From the cell containing the given text, extract its center point as (X, Y) coordinate. 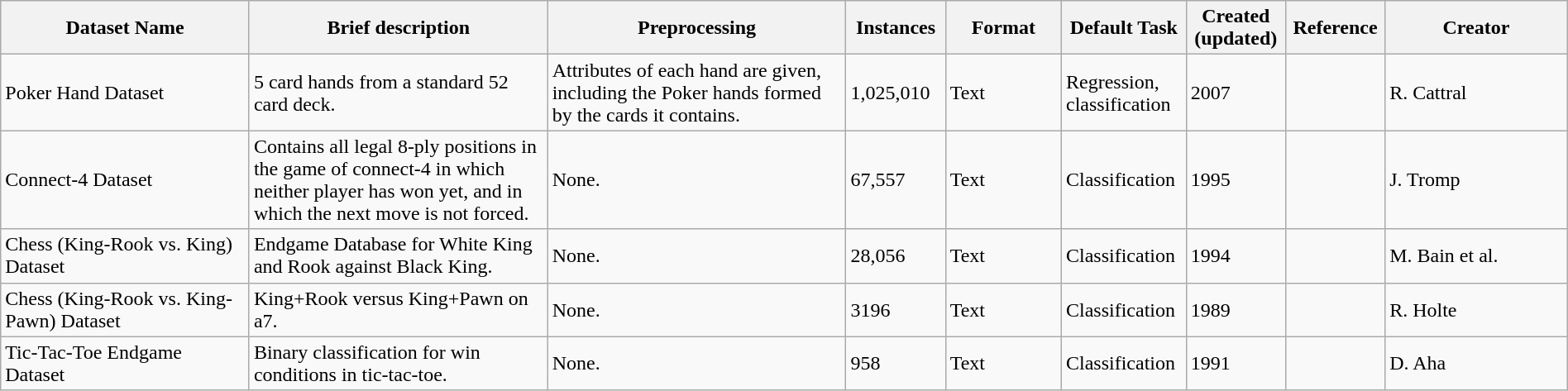
2007 (1236, 93)
King+Rook versus King+Pawn on a7. (399, 309)
Binary classification for win conditions in tic-tac-toe. (399, 364)
R. Cattral (1477, 93)
Regression, classification (1123, 93)
Tic-Tac-Toe Endgame Dataset (126, 364)
1,025,010 (896, 93)
Format (1003, 28)
M. Bain et al. (1477, 256)
Chess (King-Rook vs. King-Pawn) Dataset (126, 309)
Chess (King-Rook vs. King) Dataset (126, 256)
Default Task (1123, 28)
Connect-4 Dataset (126, 180)
Reference (1335, 28)
Dataset Name (126, 28)
Preprocessing (696, 28)
958 (896, 364)
1989 (1236, 309)
Instances (896, 28)
5 card hands from a standard 52 card deck. (399, 93)
67,557 (896, 180)
3196 (896, 309)
Brief description (399, 28)
Creator (1477, 28)
1994 (1236, 256)
Endgame Database for White King and Rook against Black King. (399, 256)
D. Aha (1477, 364)
Contains all legal 8-ply positions in the game of connect-4 in which neither player has won yet, and in which the next move is not forced. (399, 180)
Created (updated) (1236, 28)
1995 (1236, 180)
Poker Hand Dataset (126, 93)
28,056 (896, 256)
1991 (1236, 364)
J. Tromp (1477, 180)
R. Holte (1477, 309)
Attributes of each hand are given, including the Poker hands formed by the cards it contains. (696, 93)
